Return (x, y) of the center of cell containing provided text 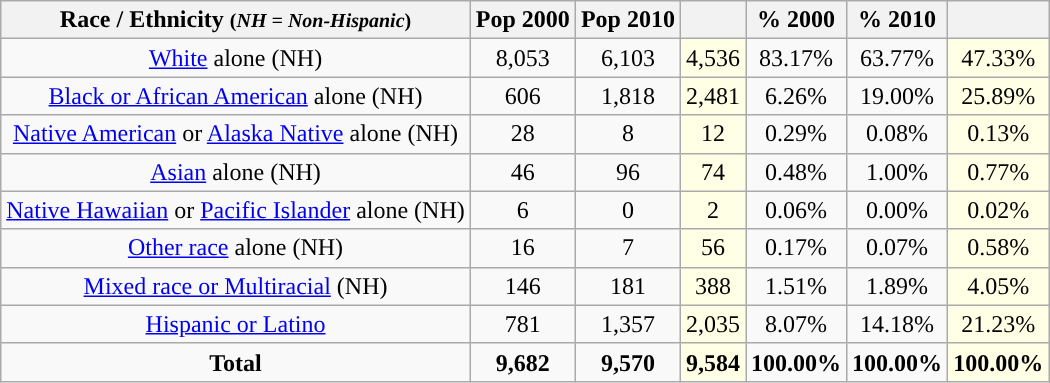
0.48% (796, 172)
1.51% (796, 286)
6.26% (796, 96)
0.58% (998, 248)
Black or African American alone (NH) (236, 96)
6,103 (628, 58)
12 (712, 134)
181 (628, 286)
8 (628, 134)
Hispanic or Latino (236, 324)
74 (712, 172)
Pop 2010 (628, 20)
47.33% (998, 58)
1.00% (898, 172)
0 (628, 210)
19.00% (898, 96)
7 (628, 248)
83.17% (796, 58)
9,682 (522, 362)
16 (522, 248)
0.13% (998, 134)
146 (522, 286)
% 2010 (898, 20)
28 (522, 134)
0.07% (898, 248)
Native American or Alaska Native alone (NH) (236, 134)
Native Hawaiian or Pacific Islander alone (NH) (236, 210)
Other race alone (NH) (236, 248)
1,357 (628, 324)
1.89% (898, 286)
Mixed race or Multiracial (NH) (236, 286)
Race / Ethnicity (NH = Non-Hispanic) (236, 20)
781 (522, 324)
1,818 (628, 96)
96 (628, 172)
Total (236, 362)
21.23% (998, 324)
Asian alone (NH) (236, 172)
4.05% (998, 286)
8.07% (796, 324)
0.17% (796, 248)
White alone (NH) (236, 58)
606 (522, 96)
0.08% (898, 134)
9,584 (712, 362)
8,053 (522, 58)
2 (712, 210)
14.18% (898, 324)
0.02% (998, 210)
388 (712, 286)
2,481 (712, 96)
0.29% (796, 134)
6 (522, 210)
0.77% (998, 172)
2,035 (712, 324)
% 2000 (796, 20)
0.06% (796, 210)
25.89% (998, 96)
0.00% (898, 210)
56 (712, 248)
Pop 2000 (522, 20)
46 (522, 172)
4,536 (712, 58)
63.77% (898, 58)
9,570 (628, 362)
